From the cell containing the given text, extract its center point as (x, y) coordinate. 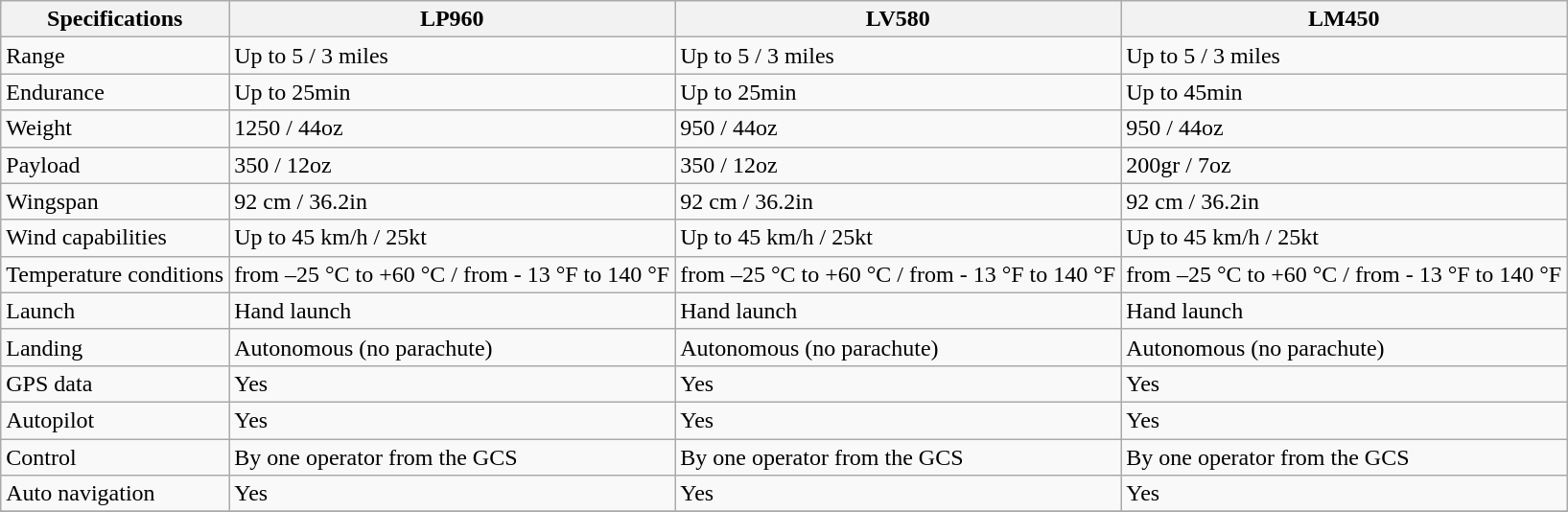
Weight (115, 128)
GPS data (115, 384)
Wind capabilities (115, 238)
Auto navigation (115, 494)
LP960 (453, 19)
LV580 (898, 19)
Control (115, 457)
LM450 (1345, 19)
Temperature conditions (115, 274)
Range (115, 56)
Launch (115, 311)
200gr / 7oz (1345, 165)
Autopilot (115, 420)
Specifications (115, 19)
Endurance (115, 92)
Payload (115, 165)
Landing (115, 347)
1250 / 44oz (453, 128)
Up to 45min (1345, 92)
Wingspan (115, 201)
